Scan for the cell matching the given text and deliver its [x, y] coordinate at center. 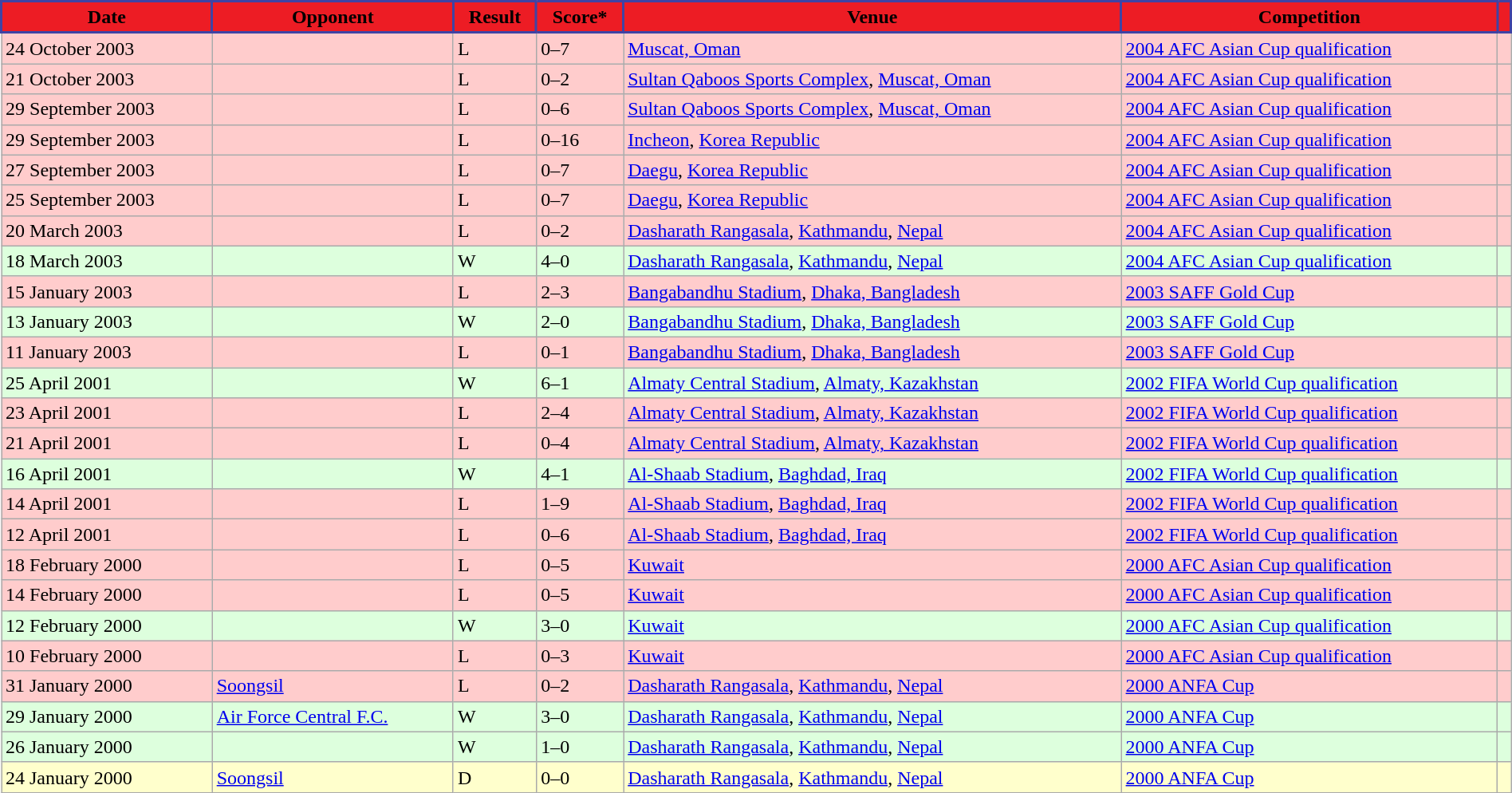
25 September 2003 [107, 200]
11 January 2003 [107, 352]
Result [494, 18]
Incheon, Korea Republic [872, 140]
26 January 2000 [107, 747]
14 February 2000 [107, 595]
20 March 2003 [107, 231]
15 January 2003 [107, 291]
21 April 2001 [107, 444]
Opponent [333, 18]
21 October 2003 [107, 79]
2–4 [581, 413]
24 January 2000 [107, 777]
6–1 [581, 382]
0–16 [581, 140]
25 April 2001 [107, 382]
Competition [1309, 18]
Date [107, 18]
24 October 2003 [107, 48]
0–3 [581, 656]
2–3 [581, 291]
31 January 2000 [107, 686]
18 February 2000 [107, 565]
12 February 2000 [107, 625]
23 April 2001 [107, 413]
0–4 [581, 444]
2–0 [581, 322]
Score* [581, 18]
4–0 [581, 261]
10 February 2000 [107, 656]
Venue [872, 18]
13 January 2003 [107, 322]
0–1 [581, 352]
Air Force Central F.C. [333, 716]
1–9 [581, 504]
27 September 2003 [107, 170]
D [494, 777]
29 January 2000 [107, 716]
0–0 [581, 777]
18 March 2003 [107, 261]
1–0 [581, 747]
14 April 2001 [107, 504]
12 April 2001 [107, 535]
4–1 [581, 474]
16 April 2001 [107, 474]
Muscat, Oman [872, 48]
